Pinpoint the cell where the given text exists, returning its (x, y) midpoint coordinate. 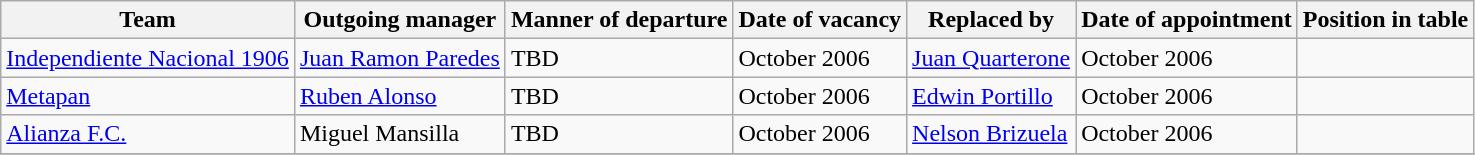
Miguel Mansilla (400, 134)
Juan Quarterone (992, 58)
Juan Ramon Paredes (400, 58)
Position in table (1385, 20)
Nelson Brizuela (992, 134)
Replaced by (992, 20)
Metapan (148, 96)
Manner of departure (618, 20)
Alianza F.C. (148, 134)
Ruben Alonso (400, 96)
Date of vacancy (820, 20)
Outgoing manager (400, 20)
Edwin Portillo (992, 96)
Date of appointment (1187, 20)
Independiente Nacional 1906 (148, 58)
Team (148, 20)
